Detect which cell encompasses the target text, then output its (X, Y) center coordinate. 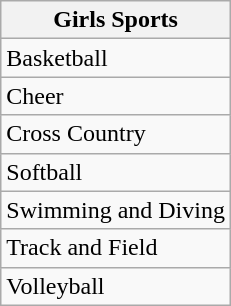
Cross Country (116, 134)
Cheer (116, 96)
Girls Sports (116, 20)
Track and Field (116, 248)
Basketball (116, 58)
Swimming and Diving (116, 210)
Softball (116, 172)
Volleyball (116, 286)
